Determine the [x, y] coordinate at the center of the cell enclosing the given text.  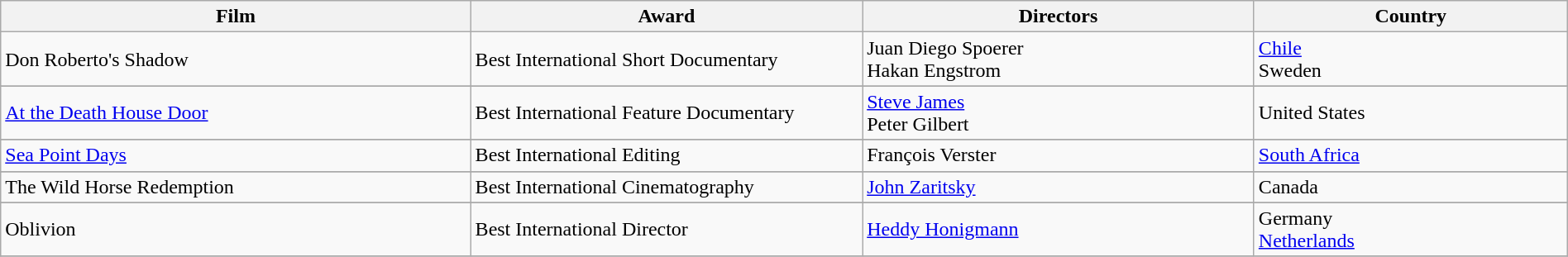
At the Death House Door [236, 112]
United States [1411, 112]
Country [1411, 17]
Steve JamesPeter Gilbert [1059, 112]
Best International Cinematography [667, 187]
Sea Point Days [236, 155]
Don Roberto's Shadow [236, 59]
Germany Netherlands [1411, 230]
Best International Director [667, 230]
Best International Feature Documentary [667, 112]
Oblivion [236, 230]
Canada [1411, 187]
François Verster [1059, 155]
Juan Diego SpoererHakan Engstrom [1059, 59]
Best International Short Documentary [667, 59]
The Wild Horse Redemption [236, 187]
Film [236, 17]
South Africa [1411, 155]
Award [667, 17]
Chile Sweden [1411, 59]
Best International Editing [667, 155]
Directors [1059, 17]
John Zaritsky [1059, 187]
Heddy Honigmann [1059, 230]
